Determine the [x, y] coordinate at the center of the cell enclosing the given text.  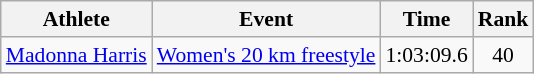
Madonna Harris [76, 55]
40 [504, 55]
Rank [504, 19]
Event [266, 19]
Athlete [76, 19]
Time [426, 19]
1:03:09.6 [426, 55]
Women's 20 km freestyle [266, 55]
